Search for the cell housing the specified text and yield its (x, y) center coordinate. 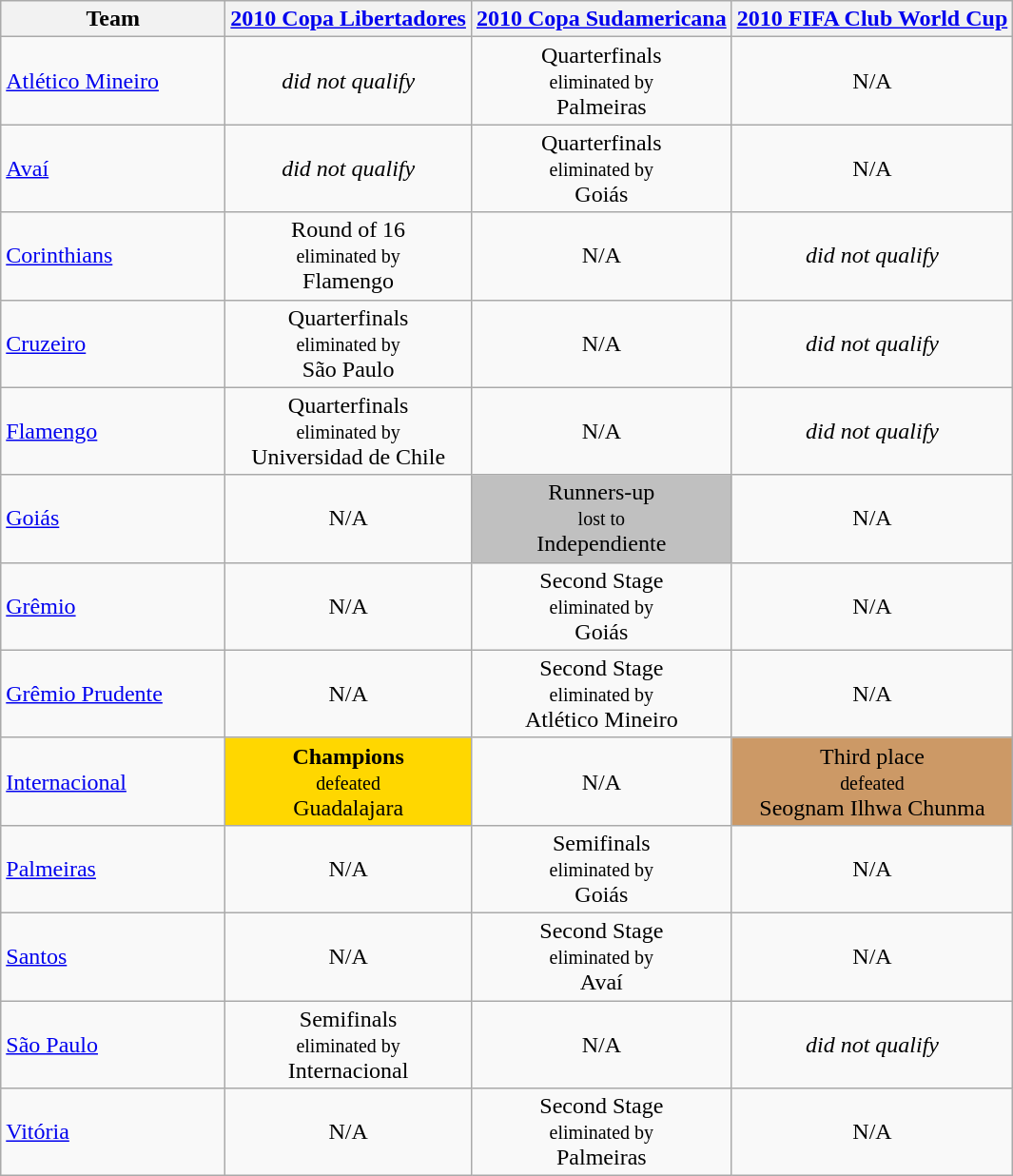
Team (113, 19)
Vitória (113, 1132)
Corinthians (113, 256)
Second Stageeliminated by Goiás (601, 606)
Quarterfinalseliminated by Goiás (601, 168)
Atlético Mineiro (113, 81)
Second Stageeliminated by Atlético Mineiro (601, 694)
Semifinalseliminated by Internacional (348, 1045)
Santos (113, 956)
2010 FIFA Club World Cup (872, 19)
2010 Copa Libertadores (348, 19)
Championsdefeated Guadalajara (348, 781)
Flamengo (113, 431)
Third placedefeated Seognam Ilhwa Chunma (872, 781)
Runners-uplost to Independiente (601, 519)
Second Stageeliminated by Avaí (601, 956)
2010 Copa Sudamericana (601, 19)
Quarterfinalseliminated by São Paulo (348, 343)
Round of 16eliminated by Flamengo (348, 256)
Grêmio (113, 606)
Quarterfinalseliminated by Palmeiras (601, 81)
Cruzeiro (113, 343)
Internacional (113, 781)
Palmeiras (113, 869)
Goiás (113, 519)
Quarterfinalseliminated by Universidad de Chile (348, 431)
Second Stageeliminated by Palmeiras (601, 1132)
São Paulo (113, 1045)
Semifinalseliminated by Goiás (601, 869)
Avaí (113, 168)
Grêmio Prudente (113, 694)
